Detect which cell encompasses the target text, then output its (X, Y) center coordinate. 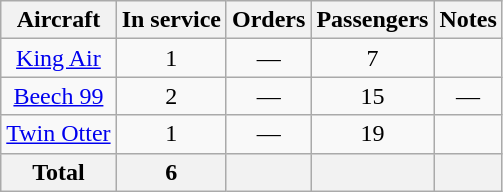
Twin Otter (58, 134)
Total (58, 172)
7 (372, 58)
6 (171, 172)
15 (372, 96)
In service (171, 20)
Passengers (372, 20)
Beech 99 (58, 96)
Notes (468, 20)
Aircraft (58, 20)
2 (171, 96)
Orders (268, 20)
19 (372, 134)
King Air (58, 58)
